Identify which cell holds the provided text, then report its (X, Y) central coordinate. 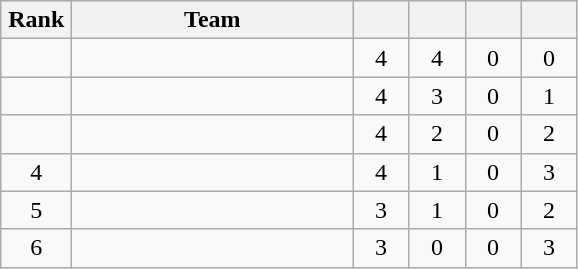
6 (36, 248)
5 (36, 210)
Team (212, 20)
Rank (36, 20)
